Return (X, Y) of the center of cell containing provided text 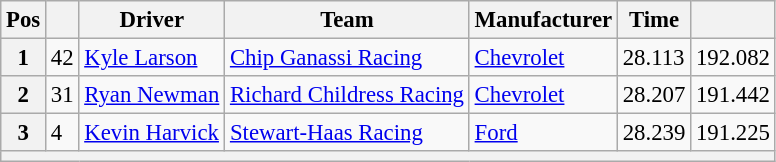
28.113 (654, 58)
31 (62, 95)
Kevin Harvick (152, 133)
4 (62, 133)
Time (654, 20)
Pos (24, 20)
Manufacturer (543, 20)
Driver (152, 20)
Ryan Newman (152, 95)
Chip Ganassi Racing (348, 58)
Stewart-Haas Racing (348, 133)
Ford (543, 133)
28.239 (654, 133)
Team (348, 20)
191.225 (734, 133)
Richard Childress Racing (348, 95)
192.082 (734, 58)
42 (62, 58)
2 (24, 95)
Kyle Larson (152, 58)
191.442 (734, 95)
1 (24, 58)
28.207 (654, 95)
3 (24, 133)
